Find where the given text appears and provide that cell's center as (X, Y) coordinate. 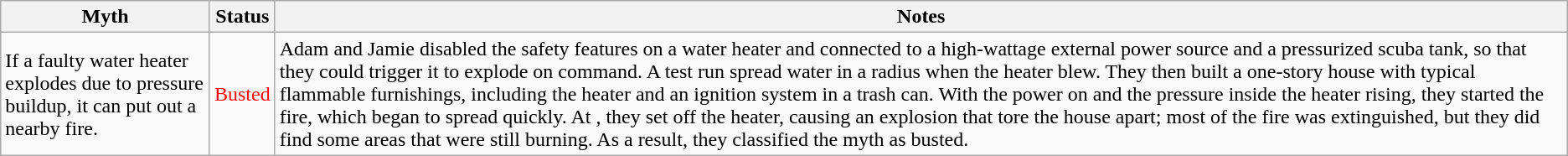
If a faulty water heater explodes due to pressure buildup, it can put out a nearby fire. (106, 94)
Status (242, 17)
Notes (921, 17)
Myth (106, 17)
Busted (242, 94)
